Find where the given text appears and provide that cell's center as [x, y] coordinate. 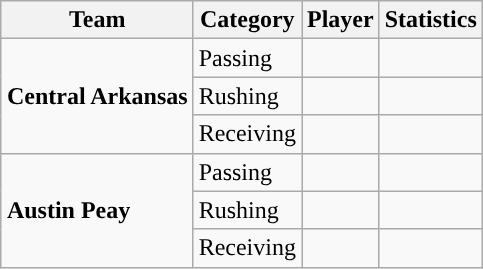
Category [247, 20]
Team [97, 20]
Austin Peay [97, 210]
Player [341, 20]
Central Arkansas [97, 96]
Statistics [430, 20]
